Detect which cell encompasses the target text, then output its [x, y] center coordinate. 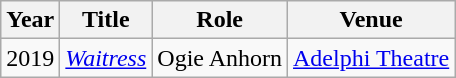
2019 [30, 58]
Role [220, 20]
Adelphi Theatre [372, 58]
Venue [372, 20]
Waitress [106, 58]
Ogie Anhorn [220, 58]
Title [106, 20]
Year [30, 20]
